Locate the cell with the specified text and output its (X, Y) center coordinate. 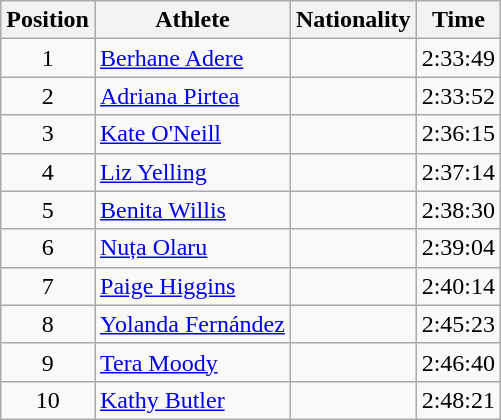
2:40:14 (458, 286)
2:45:23 (458, 324)
Kathy Butler (192, 400)
2:37:14 (458, 172)
1 (48, 58)
Nuța Olaru (192, 248)
Kate O'Neill (192, 134)
10 (48, 400)
9 (48, 362)
7 (48, 286)
3 (48, 134)
4 (48, 172)
5 (48, 210)
Liz Yelling (192, 172)
Yolanda Fernández (192, 324)
2 (48, 96)
8 (48, 324)
Nationality (353, 20)
2:33:52 (458, 96)
2:38:30 (458, 210)
Tera Moody (192, 362)
Berhane Adere (192, 58)
Time (458, 20)
6 (48, 248)
2:39:04 (458, 248)
Adriana Pirtea (192, 96)
2:48:21 (458, 400)
2:36:15 (458, 134)
2:46:40 (458, 362)
2:33:49 (458, 58)
Athlete (192, 20)
Position (48, 20)
Benita Willis (192, 210)
Paige Higgins (192, 286)
